From the cell containing the given text, extract its center point as (X, Y) coordinate. 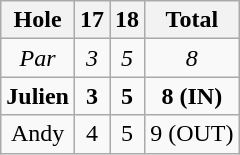
9 (OUT) (192, 134)
Andy (38, 134)
8 (192, 58)
17 (92, 20)
8 (IN) (192, 96)
18 (128, 20)
Par (38, 58)
4 (92, 134)
Julien (38, 96)
Hole (38, 20)
Total (192, 20)
